Identify which cell holds the provided text, then report its [x, y] central coordinate. 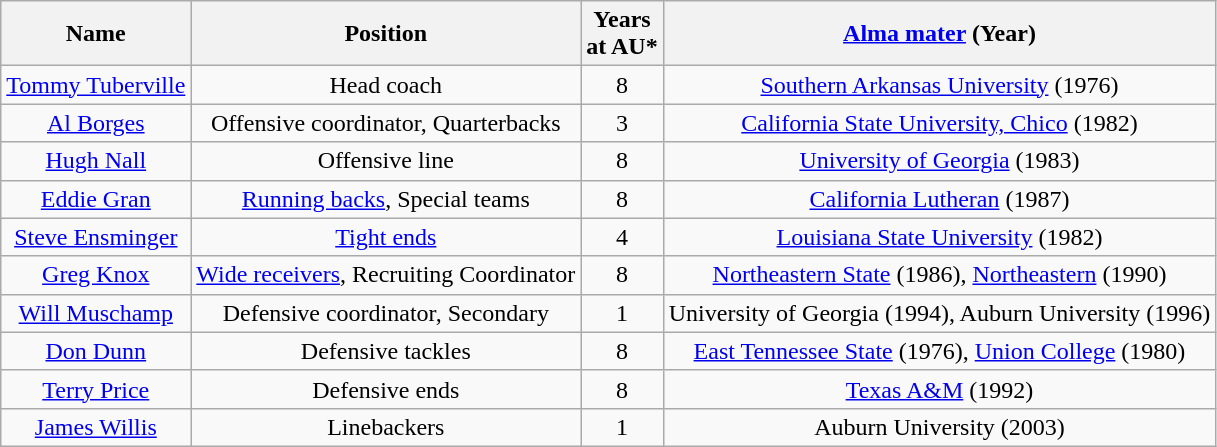
Steve Ensminger [96, 237]
Southern Arkansas University (1976) [940, 85]
Linebackers [386, 427]
Offensive coordinator, Quarterbacks [386, 123]
Greg Knox [96, 275]
Auburn University (2003) [940, 427]
Don Dunn [96, 351]
Defensive ends [386, 389]
Louisiana State University (1982) [940, 237]
4 [622, 237]
Offensive line [386, 161]
East Tennessee State (1976), Union College (1980) [940, 351]
University of Georgia (1994), Auburn University (1996) [940, 313]
Position [386, 34]
University of Georgia (1983) [940, 161]
Running backs, Special teams [386, 199]
James Willis [96, 427]
Terry Price [96, 389]
Northeastern State (1986), Northeastern (1990) [940, 275]
Name [96, 34]
Defensive tackles [386, 351]
Al Borges [96, 123]
Tight ends [386, 237]
Defensive coordinator, Secondary [386, 313]
Yearsat AU* [622, 34]
3 [622, 123]
Eddie Gran [96, 199]
Will Muschamp [96, 313]
California State University, Chico (1982) [940, 123]
Alma mater (Year) [940, 34]
Hugh Nall [96, 161]
Wide receivers, Recruiting Coordinator [386, 275]
Tommy Tuberville [96, 85]
California Lutheran (1987) [940, 199]
Head coach [386, 85]
Texas A&M (1992) [940, 389]
